Capture the cell that displays the provided text and extract its (x, y) central coordinate. 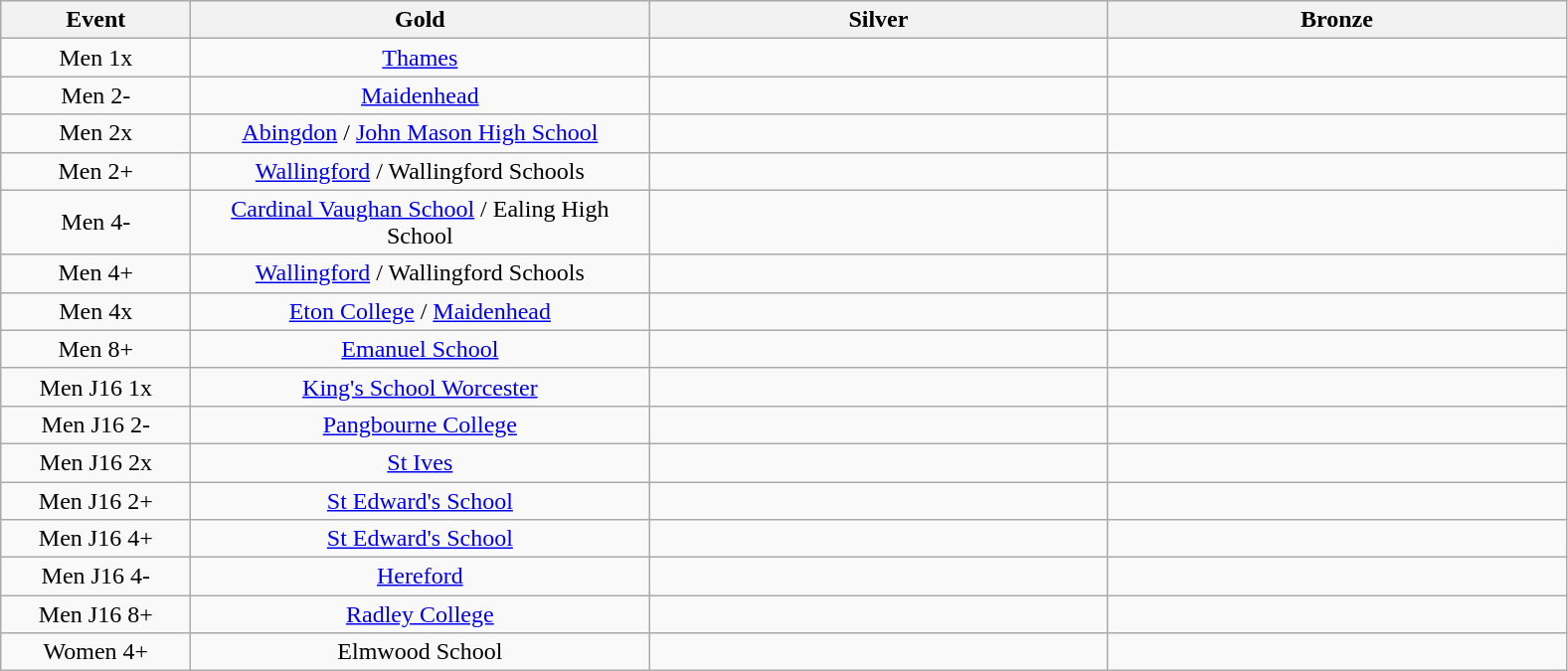
Event (95, 20)
Elmwood School (420, 652)
Women 4+ (95, 652)
Men 2x (95, 133)
Bronze (1336, 20)
Men J16 8+ (95, 614)
Maidenhead (420, 95)
Cardinal Vaughan School / Ealing High School (420, 223)
Silver (879, 20)
Men 4- (95, 223)
Men J16 4- (95, 577)
Emanuel School (420, 349)
Men 4+ (95, 273)
Men 4x (95, 311)
King's School Worcester (420, 387)
St Ives (420, 462)
Abingdon / John Mason High School (420, 133)
Men J16 1x (95, 387)
Pangbourne College (420, 424)
Gold (420, 20)
Men J16 2x (95, 462)
Hereford (420, 577)
Thames (420, 58)
Men 1x (95, 58)
Men 2- (95, 95)
Men J16 4+ (95, 539)
Men J16 2+ (95, 500)
Men 2+ (95, 171)
Men J16 2- (95, 424)
Radley College (420, 614)
Eton College / Maidenhead (420, 311)
Men 8+ (95, 349)
